Pinpoint the cell where the given text exists, returning its [x, y] midpoint coordinate. 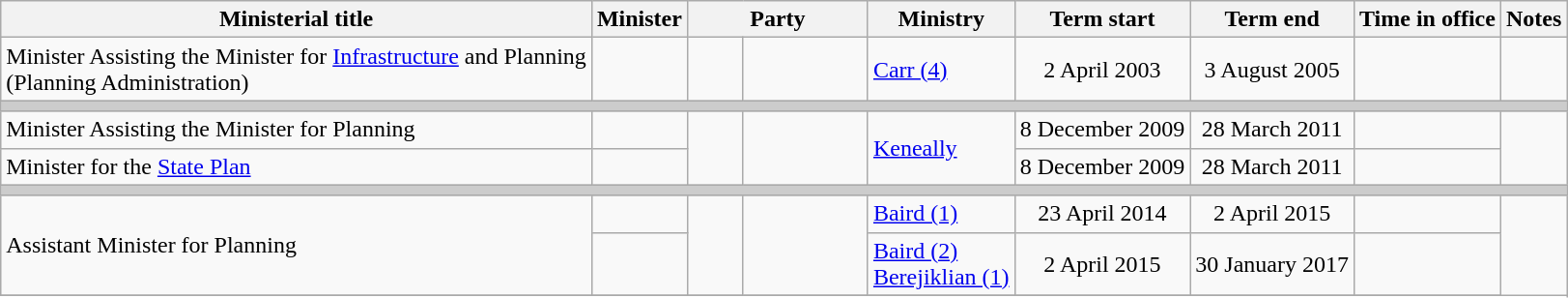
Minister Assisting the Minister for Infrastructure and Planning(Planning Administration) [297, 70]
Assistant Minister for Planning [297, 246]
Minister [640, 19]
Minister for the State Plan [297, 166]
Carr (4) [941, 70]
Baird (2)Berejiklian (1) [941, 263]
Notes [1533, 19]
Time in office [1427, 19]
Keneally [941, 148]
Minister Assisting the Minister for Planning [297, 130]
23 April 2014 [1102, 214]
Baird (1) [941, 214]
Ministry [941, 19]
30 January 2017 [1272, 263]
Party [777, 19]
Term end [1272, 19]
3 August 2005 [1272, 70]
2 April 2003 [1102, 70]
Term start [1102, 19]
Ministerial title [297, 19]
